Return the (X, Y) coordinate for the center point of the cell that contains the specified text.  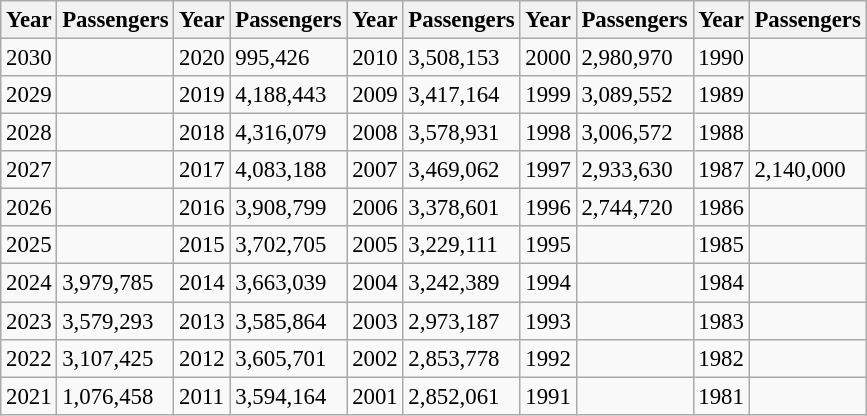
1981 (721, 396)
1993 (548, 321)
3,378,601 (462, 208)
3,242,389 (462, 283)
2028 (29, 133)
3,702,705 (288, 245)
1989 (721, 95)
2029 (29, 95)
995,426 (288, 58)
3,508,153 (462, 58)
2018 (202, 133)
2015 (202, 245)
4,188,443 (288, 95)
1984 (721, 283)
2020 (202, 58)
3,979,785 (116, 283)
3,594,164 (288, 396)
1998 (548, 133)
2019 (202, 95)
2,853,778 (462, 358)
1,076,458 (116, 396)
2013 (202, 321)
2009 (375, 95)
2,744,720 (634, 208)
2,852,061 (462, 396)
2025 (29, 245)
2011 (202, 396)
2004 (375, 283)
2,140,000 (808, 170)
1985 (721, 245)
3,469,062 (462, 170)
4,083,188 (288, 170)
2016 (202, 208)
2010 (375, 58)
1986 (721, 208)
3,578,931 (462, 133)
2007 (375, 170)
3,229,111 (462, 245)
3,107,425 (116, 358)
3,605,701 (288, 358)
2021 (29, 396)
1992 (548, 358)
2030 (29, 58)
1982 (721, 358)
2006 (375, 208)
1990 (721, 58)
3,663,039 (288, 283)
4,316,079 (288, 133)
1983 (721, 321)
2026 (29, 208)
1988 (721, 133)
2,980,970 (634, 58)
2023 (29, 321)
2027 (29, 170)
3,908,799 (288, 208)
2002 (375, 358)
2003 (375, 321)
2017 (202, 170)
1996 (548, 208)
2022 (29, 358)
2024 (29, 283)
3,089,552 (634, 95)
2012 (202, 358)
3,579,293 (116, 321)
2014 (202, 283)
1997 (548, 170)
1994 (548, 283)
2001 (375, 396)
2000 (548, 58)
3,417,164 (462, 95)
1991 (548, 396)
3,585,864 (288, 321)
2005 (375, 245)
1987 (721, 170)
2,973,187 (462, 321)
1995 (548, 245)
1999 (548, 95)
2,933,630 (634, 170)
2008 (375, 133)
3,006,572 (634, 133)
